Return (x, y) of the center of cell containing provided text 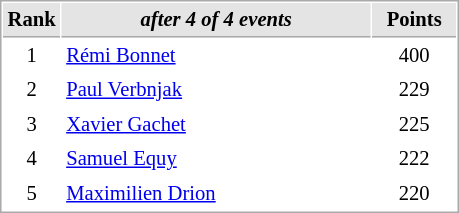
3 (32, 124)
Rank (32, 20)
225 (414, 124)
Xavier Gachet (216, 124)
Rémi Bonnet (216, 56)
Maximilien Drion (216, 194)
229 (414, 90)
400 (414, 56)
4 (32, 158)
after 4 of 4 events (216, 20)
5 (32, 194)
222 (414, 158)
2 (32, 90)
Samuel Equy (216, 158)
1 (32, 56)
Paul Verbnjak (216, 90)
220 (414, 194)
Points (414, 20)
